Return the [X, Y] coordinate for the center point of the cell that contains the specified text.  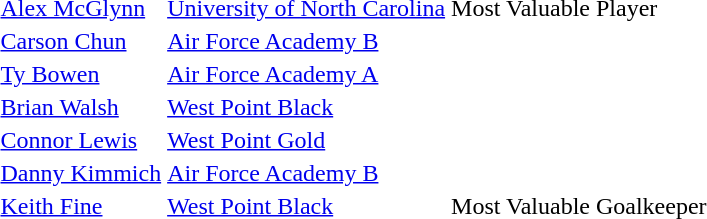
Air Force Academy A [306, 74]
West Point Gold [306, 140]
West Point Black [306, 107]
